Determine the [x, y] coordinate at the center of the cell enclosing the given text.  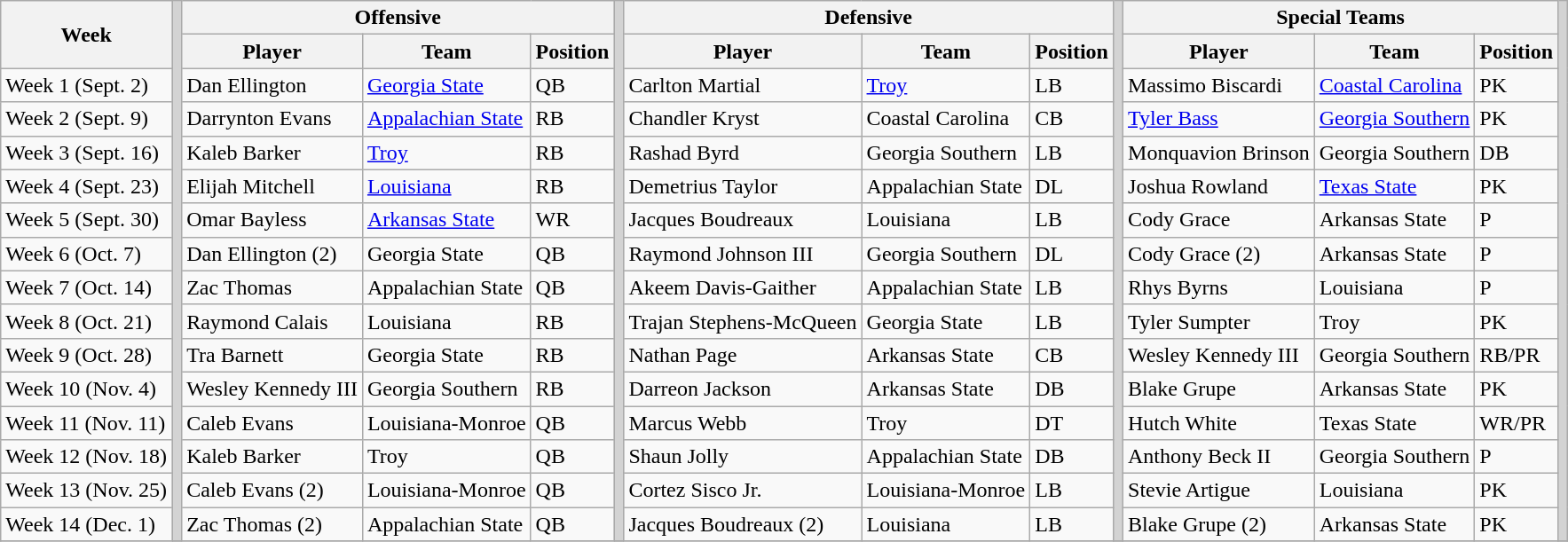
Demetrius Taylor [743, 186]
Raymond Calais [272, 321]
Tyler Sumpter [1219, 321]
Darreon Jackson [743, 389]
Week 10 (Nov. 4) [87, 389]
Hutch White [1219, 423]
Cortez Sisco Jr. [743, 491]
Dan Ellington [272, 85]
Trajan Stephens-McQueen [743, 321]
Week 3 (Sept. 16) [87, 153]
Week [87, 35]
Carlton Martial [743, 85]
Stevie Artigue [1219, 491]
Week 5 (Sept. 30) [87, 220]
Dan Ellington (2) [272, 254]
Week 12 (Nov. 18) [87, 457]
Elijah Mitchell [272, 186]
Caleb Evans [272, 423]
Massimo Biscardi [1219, 85]
Offensive [398, 18]
Zac Thomas (2) [272, 524]
Blake Grupe (2) [1219, 524]
Blake Grupe [1219, 389]
Cody Grace [1219, 220]
DT [1072, 423]
Tyler Bass [1219, 119]
Monquavion Brinson [1219, 153]
Defensive [869, 18]
Zac Thomas [272, 287]
Tra Barnett [272, 355]
Marcus Webb [743, 423]
Week 4 (Sept. 23) [87, 186]
Week 13 (Nov. 25) [87, 491]
Special Teams [1341, 18]
Jacques Boudreaux (2) [743, 524]
Joshua Rowland [1219, 186]
Cody Grace (2) [1219, 254]
Week 9 (Oct. 28) [87, 355]
RB/PR [1517, 355]
Week 8 (Oct. 21) [87, 321]
Darrynton Evans [272, 119]
Week 6 (Oct. 7) [87, 254]
Shaun Jolly [743, 457]
Caleb Evans (2) [272, 491]
Week 2 (Sept. 9) [87, 119]
Akeem Davis-Gaither [743, 287]
Week 14 (Dec. 1) [87, 524]
Rhys Byrns [1219, 287]
Anthony Beck II [1219, 457]
Raymond Johnson III [743, 254]
Omar Bayless [272, 220]
Chandler Kryst [743, 119]
Nathan Page [743, 355]
Week 11 (Nov. 11) [87, 423]
WR/PR [1517, 423]
Jacques Boudreaux [743, 220]
WR [572, 220]
Week 7 (Oct. 14) [87, 287]
Rashad Byrd [743, 153]
Week 1 (Sept. 2) [87, 85]
